Return (X, Y) of the center of cell containing provided text 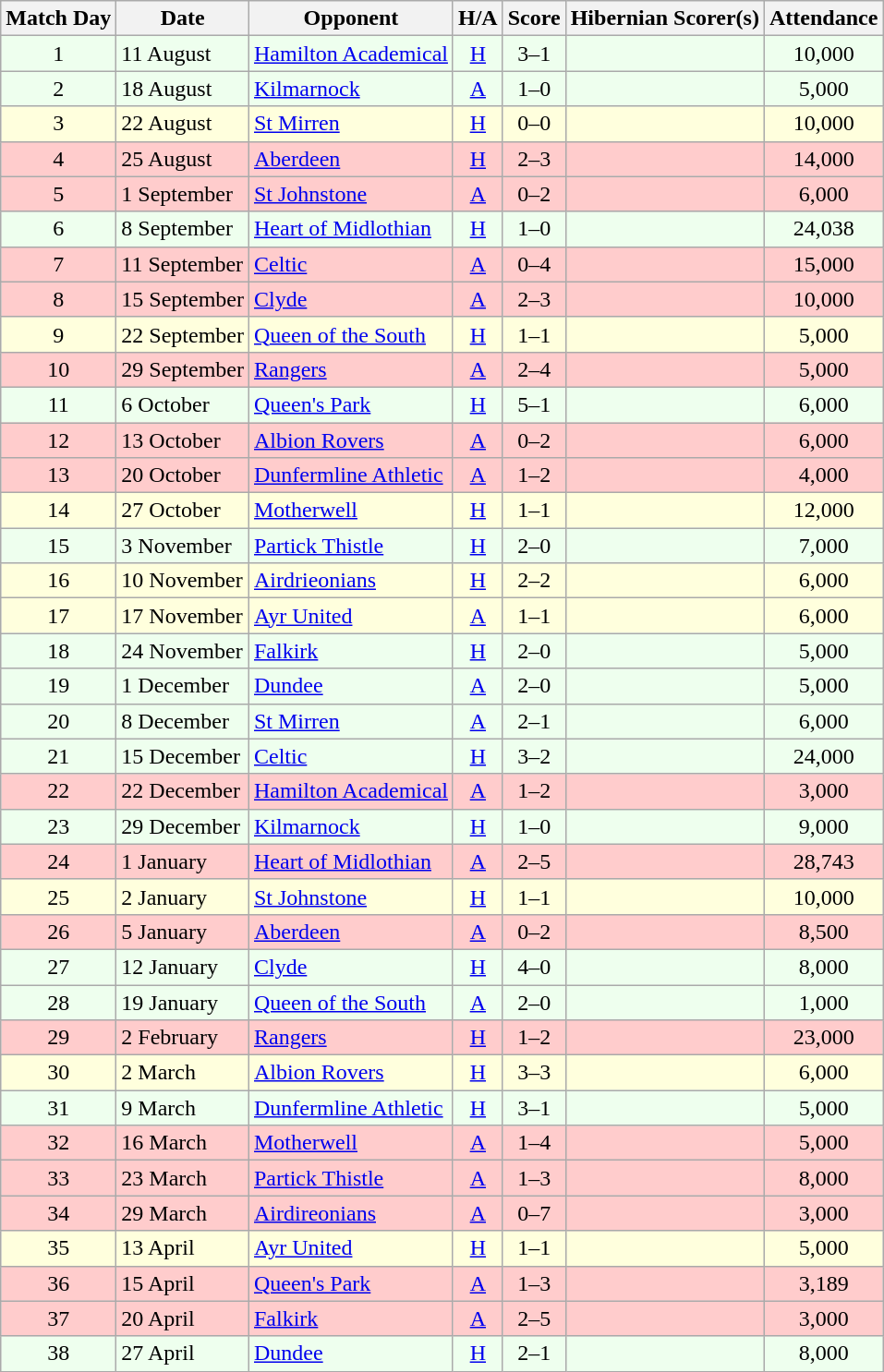
27 (59, 967)
31 (59, 1108)
24,038 (823, 229)
22 September (183, 334)
15 December (183, 756)
15 April (183, 1283)
7 (59, 264)
36 (59, 1283)
11 August (183, 54)
28,743 (823, 861)
22 December (183, 791)
2–4 (534, 369)
8,500 (823, 932)
18 August (183, 89)
Score (534, 18)
20 April (183, 1318)
6 October (183, 404)
20 (59, 721)
3 (59, 124)
1–4 (534, 1143)
18 (59, 651)
35 (59, 1248)
24 (59, 861)
4 (59, 159)
1 December (183, 686)
9 March (183, 1108)
1 (59, 54)
29 December (183, 826)
29 March (183, 1213)
Opponent (351, 18)
25 (59, 897)
23 March (183, 1178)
23 (59, 826)
13 April (183, 1248)
19 (59, 686)
10 November (183, 581)
8 (59, 299)
H/A (478, 18)
11 September (183, 264)
29 September (183, 369)
1 January (183, 861)
13 October (183, 440)
3–2 (534, 756)
Date (183, 18)
5–1 (534, 404)
2 March (183, 1073)
13 (59, 475)
Attendance (823, 18)
17 (59, 616)
19 January (183, 1002)
14 (59, 511)
11 (59, 404)
37 (59, 1318)
2 January (183, 897)
20 October (183, 475)
2 (59, 89)
9 (59, 334)
29 (59, 1038)
2 February (183, 1038)
17 November (183, 616)
15 September (183, 299)
6 (59, 229)
24 November (183, 651)
5 (59, 194)
3 November (183, 546)
7,000 (823, 546)
15 (59, 546)
Hibernian Scorer(s) (665, 18)
38 (59, 1354)
Match Day (59, 18)
10 (59, 369)
3,189 (823, 1283)
26 (59, 932)
24,000 (823, 756)
28 (59, 1002)
2–2 (534, 581)
12 (59, 440)
1 September (183, 194)
Airdrieonians (351, 581)
Airdireonians (351, 1213)
30 (59, 1073)
21 (59, 756)
12 January (183, 967)
1,000 (823, 1002)
0–0 (534, 124)
12,000 (823, 511)
34 (59, 1213)
27 October (183, 511)
4,000 (823, 475)
9,000 (823, 826)
25 August (183, 159)
33 (59, 1178)
15,000 (823, 264)
16 (59, 581)
3–3 (534, 1073)
22 August (183, 124)
8 December (183, 721)
0–4 (534, 264)
4–0 (534, 967)
23,000 (823, 1038)
27 April (183, 1354)
5 January (183, 932)
16 March (183, 1143)
0–7 (534, 1213)
32 (59, 1143)
22 (59, 791)
8 September (183, 229)
14,000 (823, 159)
